Locate the cell with the specified text and output its (x, y) center coordinate. 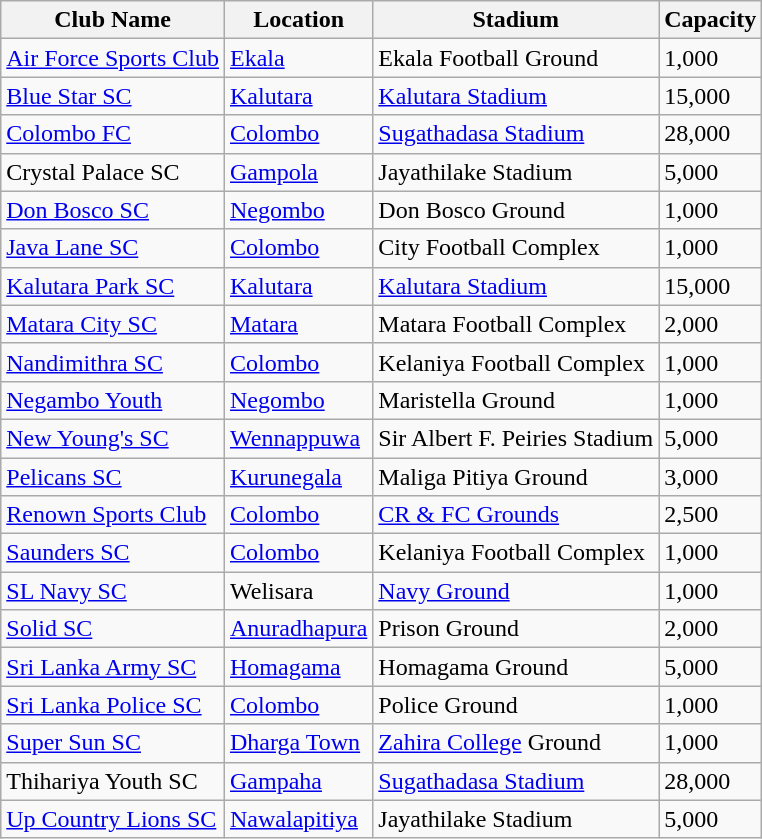
Up Country Lions SC (113, 819)
Ekala (298, 58)
2,500 (710, 515)
3,000 (710, 477)
Maristella Ground (516, 400)
Pelicans SC (113, 477)
Gampola (298, 172)
Renown Sports Club (113, 515)
Zahira College Ground (516, 743)
Gampaha (298, 781)
Stadium (516, 20)
Kurunegala (298, 477)
Java Lane SC (113, 248)
New Young's SC (113, 438)
Dharga Town (298, 743)
Matara Football Complex (516, 324)
Blue Star SC (113, 96)
Matara City SC (113, 324)
Welisara (298, 591)
Anuradhapura (298, 629)
Sri Lanka Police SC (113, 705)
Solid SC (113, 629)
Location (298, 20)
Homagama (298, 667)
Police Ground (516, 705)
Saunders SC (113, 553)
Crystal Palace SC (113, 172)
CR & FC Grounds (516, 515)
Prison Ground (516, 629)
Matara (298, 324)
Super Sun SC (113, 743)
Homagama Ground (516, 667)
Colombo FC (113, 134)
Nawalapitiya (298, 819)
City Football Complex (516, 248)
Wennappuwa (298, 438)
Negambo Youth (113, 400)
Air Force Sports Club (113, 58)
Don Bosco SC (113, 210)
Maliga Pitiya Ground (516, 477)
Nandimithra SC (113, 362)
Club Name (113, 20)
Don Bosco Ground (516, 210)
Kalutara Park SC (113, 286)
Sri Lanka Army SC (113, 667)
Navy Ground (516, 591)
Capacity (710, 20)
Ekala Football Ground (516, 58)
Thihariya Youth SC (113, 781)
Sir Albert F. Peiries Stadium (516, 438)
SL Navy SC (113, 591)
